Provide the (x, y) coordinate of the cell's center where the given text is located.  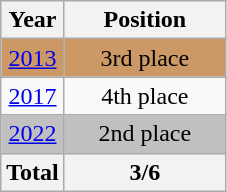
2017 (33, 96)
4th place (144, 96)
3rd place (144, 58)
2022 (33, 134)
Position (144, 20)
2nd place (144, 134)
2013 (33, 58)
Year (33, 20)
Total (33, 172)
3/6 (144, 172)
